Return the (X, Y) coordinate for the center point of the cell that contains the specified text.  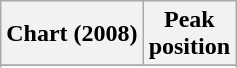
Chart (2008) (72, 34)
Peakposition (189, 34)
